Output the [X, Y] coordinate of the center of the cell containing the given text.  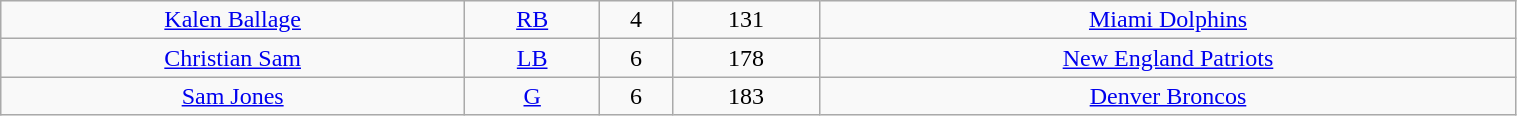
RB [532, 20]
4 [636, 20]
131 [746, 20]
Kalen Ballage [233, 20]
183 [746, 96]
Sam Jones [233, 96]
178 [746, 58]
LB [532, 58]
New England Patriots [1168, 58]
G [532, 96]
Miami Dolphins [1168, 20]
Denver Broncos [1168, 96]
Christian Sam [233, 58]
